Search for the cell housing the specified text and yield its [X, Y] center coordinate. 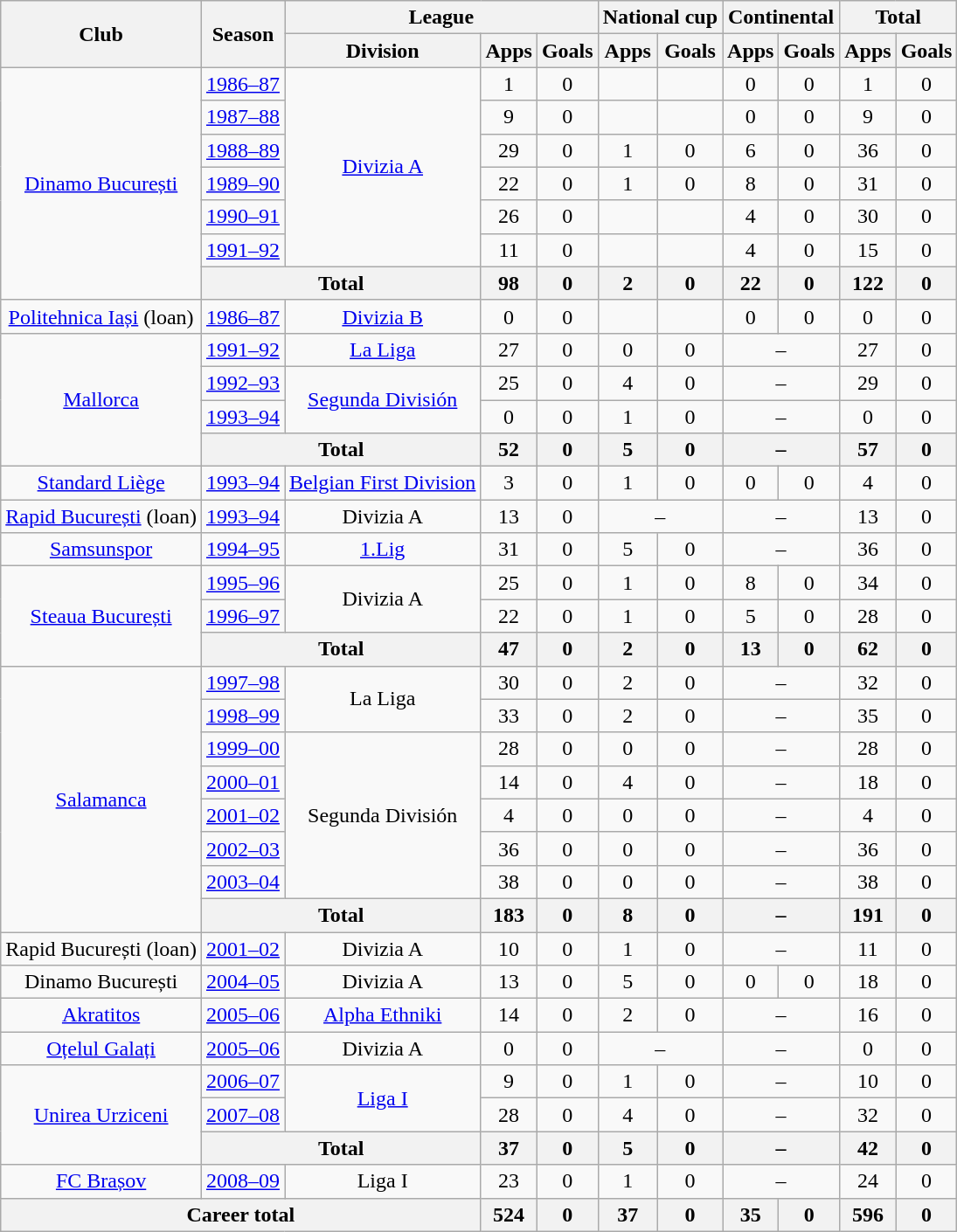
24 [868, 1181]
Unirea Urziceni [101, 1115]
1996–97 [243, 616]
596 [868, 1215]
122 [868, 283]
1997–98 [243, 682]
Oțelul Galați [101, 1049]
1988–89 [243, 150]
1998–99 [243, 716]
6 [751, 150]
183 [509, 915]
42 [868, 1148]
1987–88 [243, 117]
33 [509, 716]
Standard Liège [101, 483]
57 [868, 450]
Career total [241, 1215]
1994–95 [243, 550]
52 [509, 450]
Salamanca [101, 799]
Belgian First Division [383, 483]
2007–08 [243, 1115]
2003–04 [243, 882]
1990–91 [243, 217]
191 [868, 915]
3 [509, 483]
47 [509, 649]
FC Brașov [101, 1181]
34 [868, 583]
524 [509, 1215]
2004–05 [243, 982]
23 [509, 1181]
Divizia B [383, 316]
1992–93 [243, 383]
2000–01 [243, 782]
2006–07 [243, 1082]
62 [868, 649]
Samsunspor [101, 550]
Politehnica Iași (loan) [101, 316]
15 [868, 250]
League [442, 17]
1999–00 [243, 749]
2008–09 [243, 1181]
98 [509, 283]
Steaua București [101, 616]
1989–90 [243, 183]
Season [243, 34]
1995–96 [243, 583]
Alpha Ethniki [383, 1015]
Akratitos [101, 1015]
16 [868, 1015]
Mallorca [101, 399]
Continental [781, 17]
Division [383, 51]
1.Lig [383, 550]
2002–03 [243, 848]
26 [509, 217]
Club [101, 34]
National cup [660, 17]
